Return (x, y) of the center of cell containing provided text 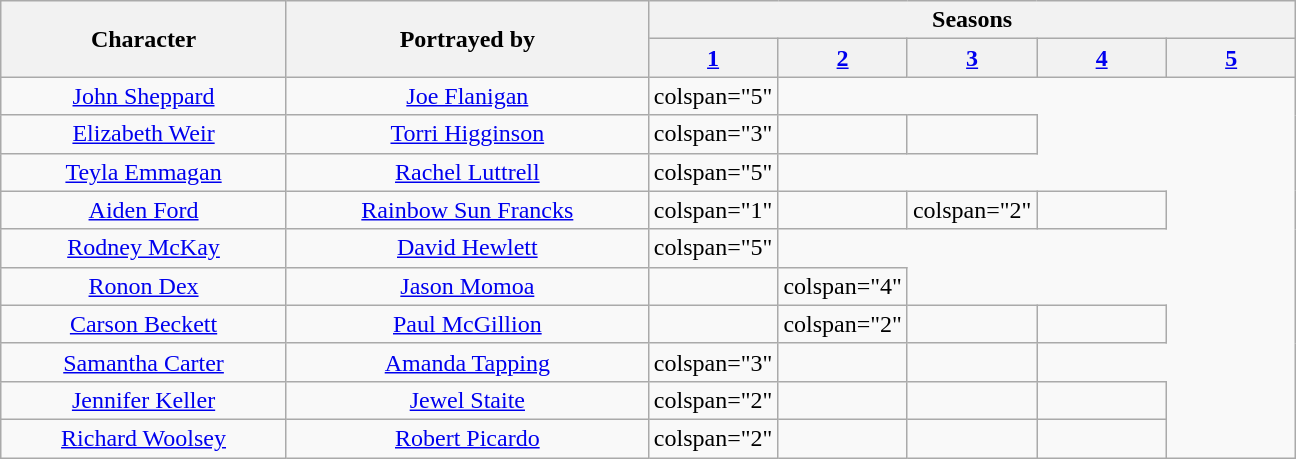
Rodney McKay (144, 248)
Elizabeth Weir (144, 134)
Torri Higginson (467, 134)
colspan="1" (713, 210)
Joe Flanigan (467, 96)
colspan="4" (843, 286)
Seasons (972, 20)
4 (1102, 58)
Robert Picardo (467, 438)
John Sheppard (144, 96)
Richard Woolsey (144, 438)
Teyla Emmagan (144, 172)
Portrayed by (467, 39)
Amanda Tapping (467, 362)
Jason Momoa (467, 286)
David Hewlett (467, 248)
Samantha Carter (144, 362)
Paul McGillion (467, 324)
Carson Beckett (144, 324)
Rachel Luttrell (467, 172)
Character (144, 39)
Aiden Ford (144, 210)
Rainbow Sun Francks (467, 210)
2 (843, 58)
3 (972, 58)
1 (713, 58)
Jennifer Keller (144, 400)
Ronon Dex (144, 286)
5 (1231, 58)
Jewel Staite (467, 400)
